Provide the [x, y] coordinate of the cell's center where the given text is located.  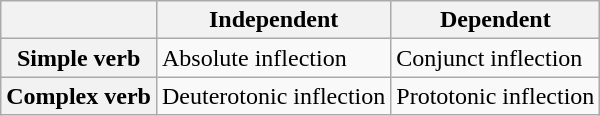
Complex verb [79, 96]
Simple verb [79, 58]
Deuterotonic inflection [273, 96]
Dependent [496, 20]
Conjunct inflection [496, 58]
Absolute inflection [273, 58]
Independent [273, 20]
Prototonic inflection [496, 96]
